Identify which cell holds the provided text, then report its [x, y] central coordinate. 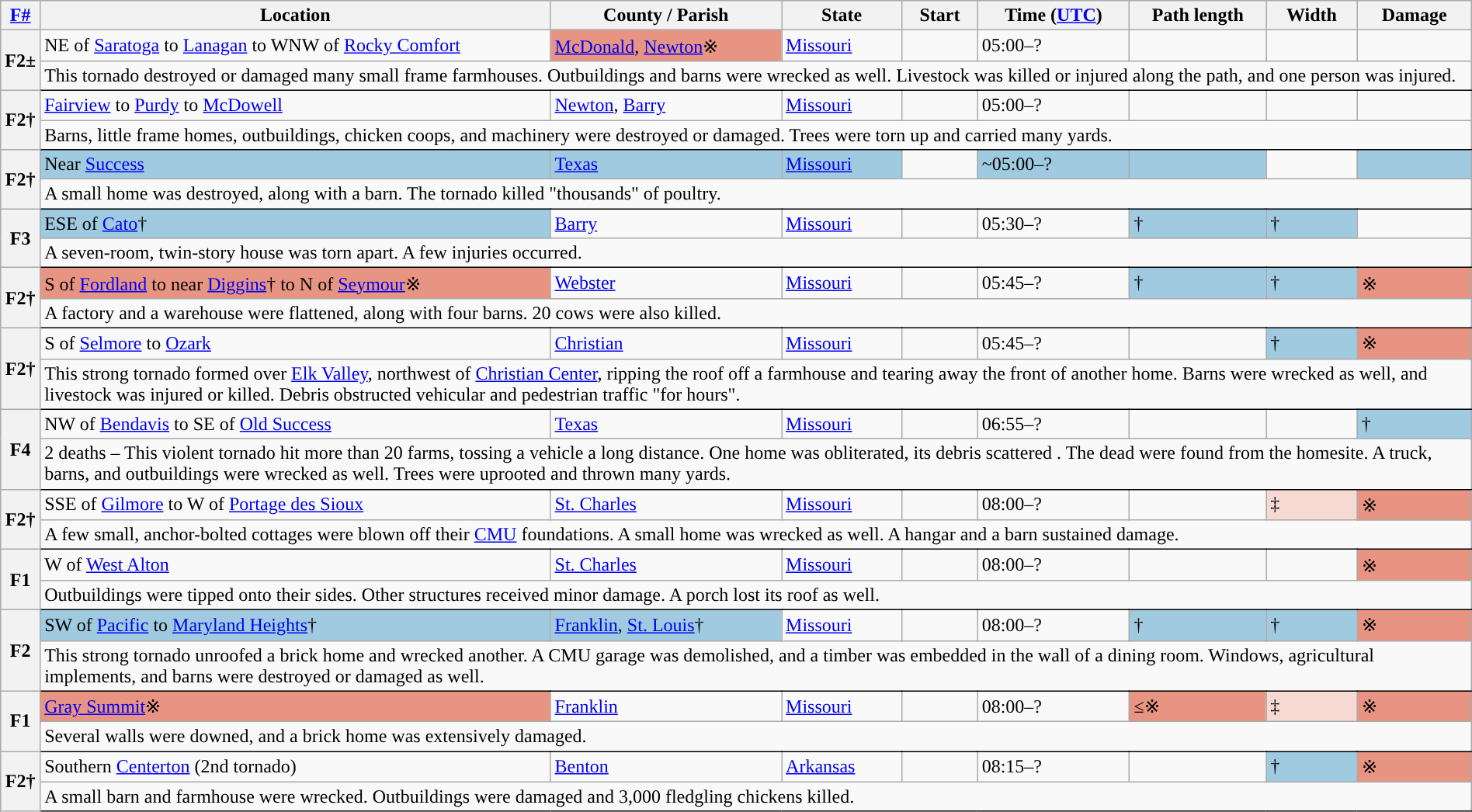
A few small, anchor-bolted cottages were blown off their CMU foundations. A small home was wrecked as well. A hangar and a barn sustained damage. [756, 535]
Barry [666, 224]
A small home was destroyed, along with a barn. The tornado killed "thousands" of poultry. [756, 194]
Start [939, 16]
Several walls were downed, and a brick home was extensively damaged. [756, 737]
SW of Pacific to Maryland Heights† [295, 625]
Franklin, St. Louis† [666, 625]
A seven-room, twin-story house was torn apart. A few injuries occurred. [756, 253]
Path length [1198, 16]
McDonald, Newton※ [666, 46]
Christian [666, 343]
05:30–? [1054, 224]
≤※ [1198, 706]
Width [1312, 16]
F4 [20, 449]
County / Parish [666, 16]
A small barn and farmhouse were wrecked. Outbuildings were damaged and 3,000 fledgling chickens killed. [756, 796]
W of West Alton [295, 565]
Fairview to Purdy to McDowell [295, 105]
S of Fordland to near Diggins† to N of Seymour※ [295, 283]
Time (UTC) [1054, 16]
~05:00–? [1054, 165]
F3 [20, 238]
F2± [20, 61]
Outbuildings were tipped onto their sides. Other structures received minor damage. A porch lost its roof as well. [756, 595]
F# [20, 16]
06:55–? [1054, 424]
Barns, little frame homes, outbuildings, chicken coops, and machinery were destroyed or damaged. Trees were torn up and carried many yards. [756, 134]
ESE of Cato† [295, 224]
Near Success [295, 165]
Arkansas [842, 767]
Franklin [666, 706]
Benton [666, 767]
NE of Saratoga to Lanagan to WNW of Rocky Comfort [295, 46]
Webster [666, 283]
Location [295, 16]
Newton, Barry [666, 105]
08:15–? [1054, 767]
NW of Bendavis to SE of Old Success [295, 424]
SSE of Gilmore to W of Portage des Sioux [295, 505]
Southern Centerton (2nd tornado) [295, 767]
Gray Summit※ [295, 706]
State [842, 16]
S of Selmore to Ozark [295, 343]
A factory and a warehouse were flattened, along with four barns. 20 cows were also killed. [756, 313]
Damage [1415, 16]
F2 [20, 651]
